Locate the cell with the specified text and output its [X, Y] center coordinate. 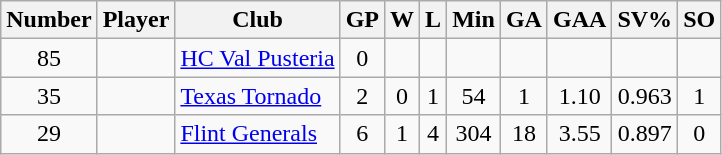
HC Val Pusteria [258, 58]
GA [524, 20]
85 [49, 58]
SO [700, 20]
W [402, 20]
54 [474, 96]
Min [474, 20]
2 [362, 96]
0.897 [645, 134]
Texas Tornado [258, 96]
3.55 [579, 134]
4 [434, 134]
GAA [579, 20]
29 [49, 134]
Number [49, 20]
Club [258, 20]
304 [474, 134]
35 [49, 96]
Flint Generals [258, 134]
SV% [645, 20]
GP [362, 20]
L [434, 20]
1.10 [579, 96]
0.963 [645, 96]
Player [136, 20]
18 [524, 134]
6 [362, 134]
